Search for the cell housing the specified text and yield its (x, y) center coordinate. 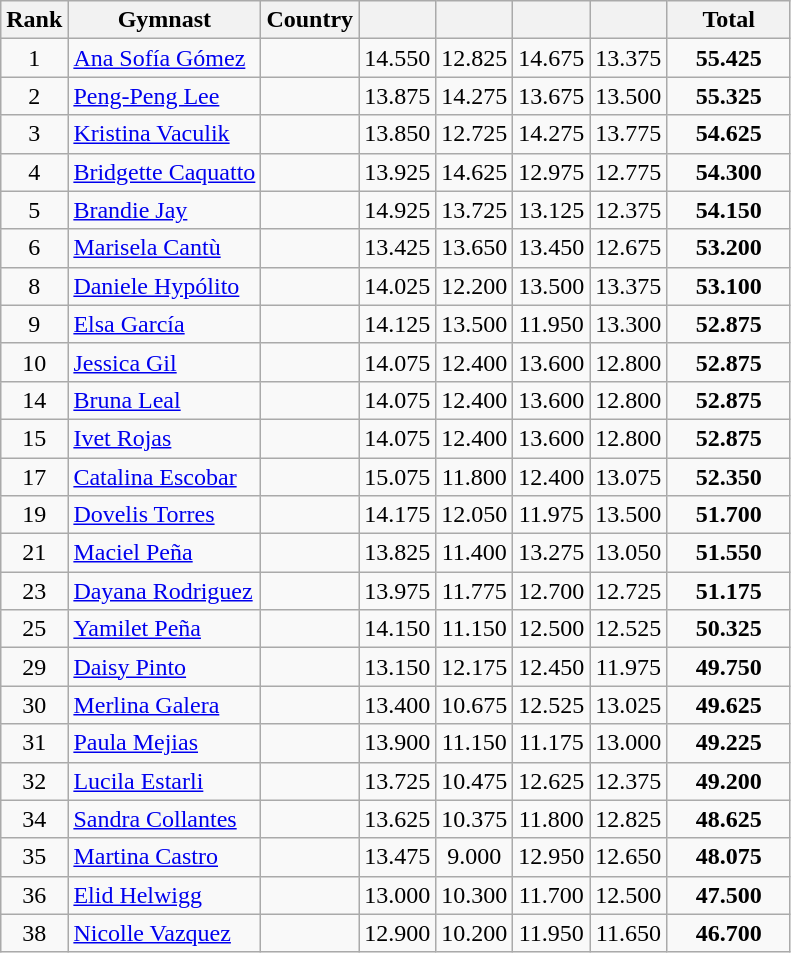
Ana Sofía Gómez (164, 58)
30 (34, 705)
11.650 (628, 933)
Rank (34, 20)
12.450 (552, 667)
36 (34, 895)
35 (34, 857)
12.900 (398, 933)
48.625 (729, 819)
13.925 (398, 172)
10.300 (474, 895)
Daniele Hypólito (164, 286)
15 (34, 438)
12.675 (628, 248)
51.175 (729, 591)
Daisy Pinto (164, 667)
13.300 (628, 324)
6 (34, 248)
Elid Helwigg (164, 895)
13.975 (398, 591)
10 (34, 362)
14.025 (398, 286)
Paula Mejias (164, 743)
10.675 (474, 705)
51.550 (729, 553)
13.075 (628, 477)
13.775 (628, 134)
Bruna Leal (164, 400)
54.625 (729, 134)
13.675 (552, 96)
12.050 (474, 515)
52.350 (729, 477)
4 (34, 172)
12.625 (552, 781)
12.775 (628, 172)
13.425 (398, 248)
13.400 (398, 705)
29 (34, 667)
12.650 (628, 857)
21 (34, 553)
13.475 (398, 857)
Nicolle Vazquez (164, 933)
50.325 (729, 629)
Dayana Rodriguez (164, 591)
Catalina Escobar (164, 477)
12.950 (552, 857)
13.025 (628, 705)
46.700 (729, 933)
14.150 (398, 629)
Kristina Vaculik (164, 134)
17 (34, 477)
51.700 (729, 515)
49.200 (729, 781)
14.625 (474, 172)
12.975 (552, 172)
55.425 (729, 58)
13.050 (628, 553)
54.150 (729, 210)
13.625 (398, 819)
13.825 (398, 553)
15.075 (398, 477)
Total (729, 20)
2 (34, 96)
14.925 (398, 210)
3 (34, 134)
Merlina Galera (164, 705)
Bridgette Caquatto (164, 172)
5 (34, 210)
23 (34, 591)
Ivet Rojas (164, 438)
13.900 (398, 743)
49.225 (729, 743)
54.300 (729, 172)
53.200 (729, 248)
25 (34, 629)
13.125 (552, 210)
11.775 (474, 591)
14 (34, 400)
49.625 (729, 705)
14.675 (552, 58)
14.550 (398, 58)
12.200 (474, 286)
1 (34, 58)
31 (34, 743)
12.175 (474, 667)
48.075 (729, 857)
Elsa García (164, 324)
34 (34, 819)
14.175 (398, 515)
19 (34, 515)
13.150 (398, 667)
9.000 (474, 857)
55.325 (729, 96)
13.450 (552, 248)
38 (34, 933)
32 (34, 781)
Peng-Peng Lee (164, 96)
Jessica Gil (164, 362)
12.700 (552, 591)
10.475 (474, 781)
Marisela Cantù (164, 248)
9 (34, 324)
13.650 (474, 248)
Gymnast (164, 20)
8 (34, 286)
14.125 (398, 324)
13.850 (398, 134)
Brandie Jay (164, 210)
Martina Castro (164, 857)
13.875 (398, 96)
Yamilet Peña (164, 629)
11.400 (474, 553)
Lucila Estarli (164, 781)
Dovelis Torres (164, 515)
Maciel Peña (164, 553)
11.175 (552, 743)
10.375 (474, 819)
10.200 (474, 933)
11.700 (552, 895)
13.275 (552, 553)
47.500 (729, 895)
Country (310, 20)
53.100 (729, 286)
Sandra Collantes (164, 819)
49.750 (729, 667)
